Search for the cell housing the specified text and yield its [X, Y] center coordinate. 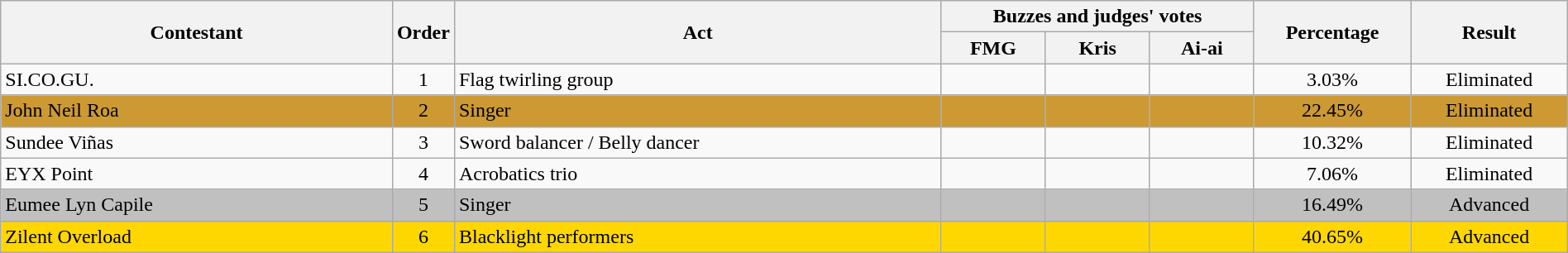
EYX Point [197, 174]
22.45% [1331, 111]
Ai-ai [1202, 48]
6 [423, 236]
1 [423, 79]
Contestant [197, 32]
2 [423, 111]
Kris [1097, 48]
Zilent Overload [197, 236]
Eumee Lyn Capile [197, 205]
Blacklight performers [697, 236]
Acrobatics trio [697, 174]
40.65% [1331, 236]
Sword balancer / Belly dancer [697, 142]
10.32% [1331, 142]
Sundee Viñas [197, 142]
3.03% [1331, 79]
Percentage [1331, 32]
Result [1489, 32]
SI.CO.GU. [197, 79]
5 [423, 205]
4 [423, 174]
John Neil Roa [197, 111]
Act [697, 32]
Flag twirling group [697, 79]
7.06% [1331, 174]
16.49% [1331, 205]
3 [423, 142]
Order [423, 32]
Buzzes and judges' votes [1097, 17]
FMG [993, 48]
